Output the [x, y] coordinate of the center of the cell containing the given text.  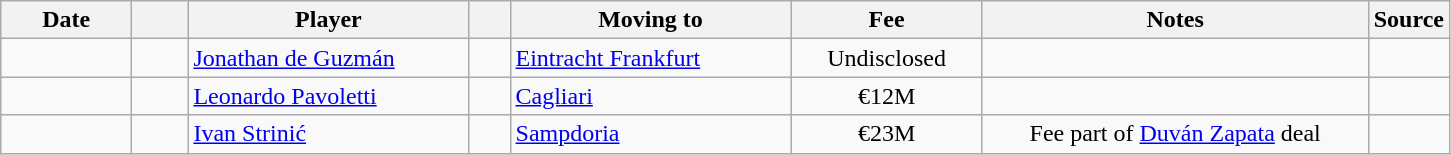
Player [328, 20]
Moving to [650, 20]
Source [1408, 20]
Cagliari [650, 96]
Ivan Strinić [328, 134]
Jonathan de Guzmán [328, 58]
Fee [886, 20]
Eintracht Frankfurt [650, 58]
Leonardo Pavoletti [328, 96]
Notes [1175, 20]
Fee part of Duván Zapata deal [1175, 134]
Date [66, 20]
Sampdoria [650, 134]
€12M [886, 96]
€23M [886, 134]
Undisclosed [886, 58]
